Detect which cell encompasses the target text, then output its [x, y] center coordinate. 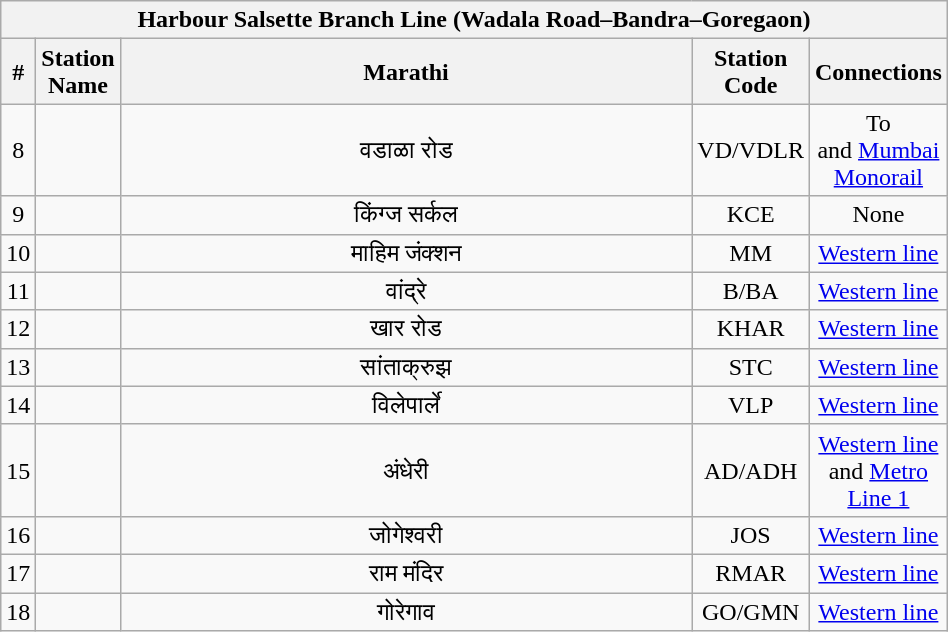
To and Mumbai Monorail [879, 150]
18 [18, 611]
17 [18, 573]
सांताक्रुझ [406, 367]
Station Name [78, 72]
GO/GMN [751, 611]
वडाळा रोड [406, 150]
B/BA [751, 291]
विलेपार्ले [406, 405]
VLP [751, 405]
जोगेश्वरी [406, 535]
Connections [879, 72]
Western line and Metro Line 1 [879, 470]
Station Code [751, 72]
13 [18, 367]
KCE [751, 215]
JOS [751, 535]
15 [18, 470]
16 [18, 535]
STC [751, 367]
8 [18, 150]
10 [18, 253]
None [879, 215]
राम मंदिर [406, 573]
Harbour Salsette Branch Line (Wadala Road–Bandra–Goregaon) [474, 20]
MM [751, 253]
RMAR [751, 573]
AD/ADH [751, 470]
गोरेगाव [406, 611]
KHAR [751, 329]
# [18, 72]
9 [18, 215]
किंग्ज सर्कल [406, 215]
अंधेरी [406, 470]
12 [18, 329]
वांद्रे [406, 291]
VD/VDLR [751, 150]
माहिम जंक्शन [406, 253]
Marathi [406, 72]
खार रोड [406, 329]
11 [18, 291]
14 [18, 405]
